Capture the cell that displays the provided text and extract its (X, Y) central coordinate. 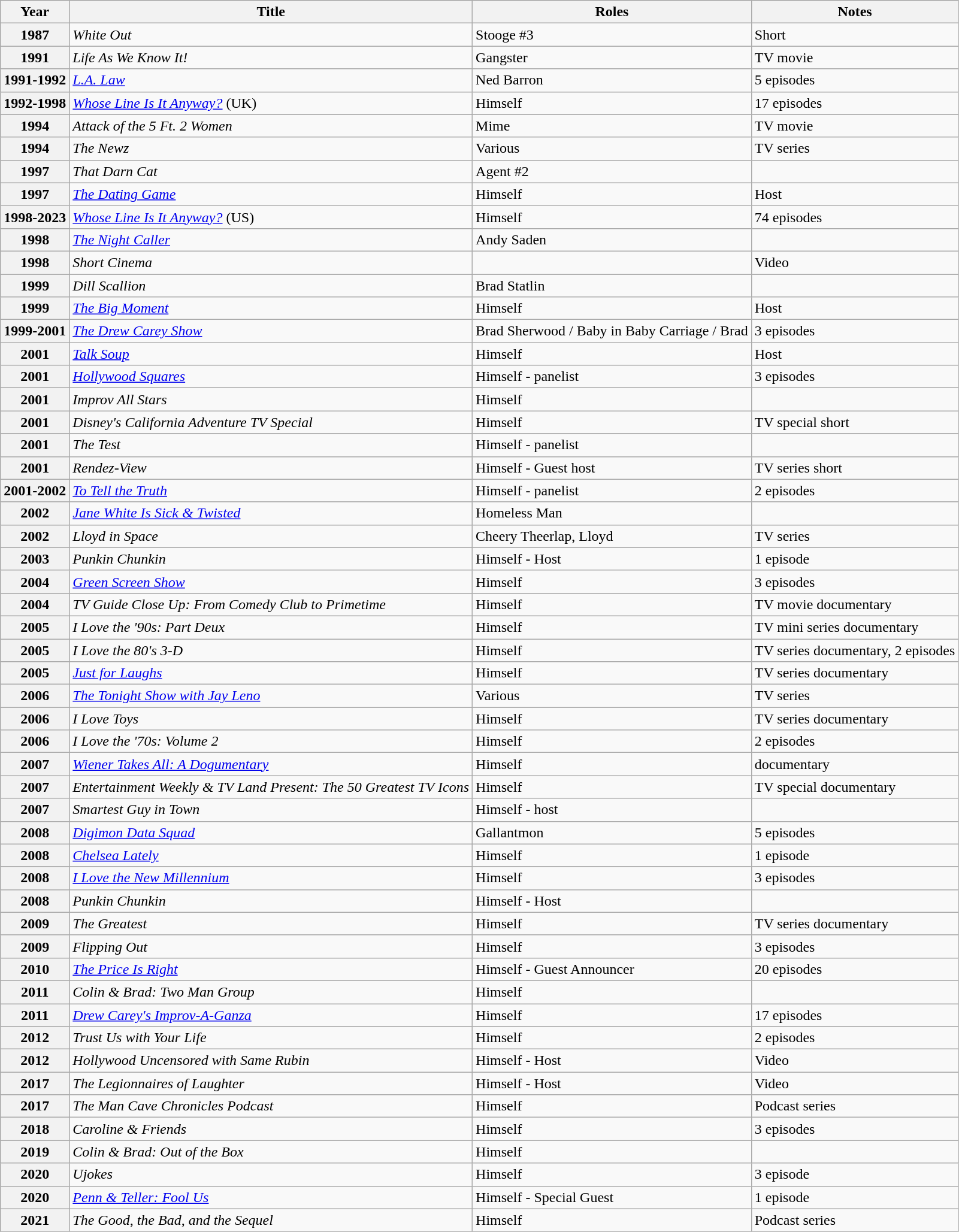
Homeless Man (612, 513)
To Tell the Truth (271, 491)
Flipping Out (271, 946)
The Price Is Right (271, 969)
Hollywood Uncensored with Same Rubin (271, 1061)
Short (855, 35)
TV Guide Close Up: From Comedy Club to Primetime (271, 604)
The Man Cave Chronicles Podcast (271, 1106)
Ujokes (271, 1175)
TV series short (855, 468)
Whose Line Is It Anyway? (UK) (271, 103)
Chelsea Lately (271, 855)
1991 (35, 57)
20 episodes (855, 969)
Gallantmon (612, 833)
The Tonight Show with Jay Leno (271, 696)
74 episodes (855, 217)
Lloyd in Space (271, 536)
White Out (271, 35)
Himself - Special Guest (612, 1197)
The Drew Carey Show (271, 331)
Stooge #3 (612, 35)
Smartest Guy in Town (271, 810)
I Love the '90s: Part Deux (271, 627)
Disney's California Adventure TV Special (271, 422)
1999-2001 (35, 331)
TV movie documentary (855, 604)
Year (35, 12)
Drew Carey's Improv-A-Ganza (271, 1015)
Colin & Brad: Two Man Group (271, 992)
2010 (35, 969)
Trust Us with Your Life (271, 1038)
The Night Caller (271, 240)
TV special short (855, 422)
Ned Barron (612, 80)
Talk Soup (271, 354)
Jane White Is Sick & Twisted (271, 513)
Attack of the 5 Ft. 2 Women (271, 126)
Short Cinema (271, 262)
I Love the New Millennium (271, 878)
The Dating Game (271, 194)
Roles (612, 12)
Brad Sherwood / Baby in Baby Carriage / Brad (612, 331)
Life As We Know It! (271, 57)
Just for Laughs (271, 673)
2021 (35, 1220)
Wiener Takes All: A Dogumentary (271, 764)
1992-1998 (35, 103)
Whose Line Is It Anyway? (US) (271, 217)
TV series documentary, 2 episodes (855, 650)
L.A. Law (271, 80)
TV mini series documentary (855, 627)
2018 (35, 1129)
The Good, the Bad, and the Sequel (271, 1220)
Agent #2 (612, 171)
3 episode (855, 1175)
Caroline & Friends (271, 1129)
1987 (35, 35)
Title (271, 12)
Improv All Stars (271, 399)
Cheery Theerlap, Lloyd (612, 536)
Dill Scallion (271, 286)
Gangster (612, 57)
Andy Saden (612, 240)
documentary (855, 764)
Colin & Brad: Out of the Box (271, 1152)
2003 (35, 559)
That Darn Cat (271, 171)
2019 (35, 1152)
1998-2023 (35, 217)
Hollywood Squares (271, 377)
Entertainment Weekly & TV Land Present: The 50 Greatest TV Icons (271, 787)
The Greatest (271, 924)
1991-1992 (35, 80)
The Test (271, 445)
I Love the '70s: Volume 2 (271, 741)
Mime (612, 126)
Himself - Guest Announcer (612, 969)
The Legionnaires of Laughter (271, 1083)
Penn & Teller: Fool Us (271, 1197)
2001-2002 (35, 491)
TV special documentary (855, 787)
Green Screen Show (271, 582)
Digimon Data Squad (271, 833)
Notes (855, 12)
The Newz (271, 149)
I Love Toys (271, 719)
I Love the 80's 3-D (271, 650)
The Big Moment (271, 308)
Rendez-View (271, 468)
Brad Statlin (612, 286)
Himself - host (612, 810)
Himself - Guest host (612, 468)
